Determine the (X, Y) coordinate at the center of the cell enclosing the given text.  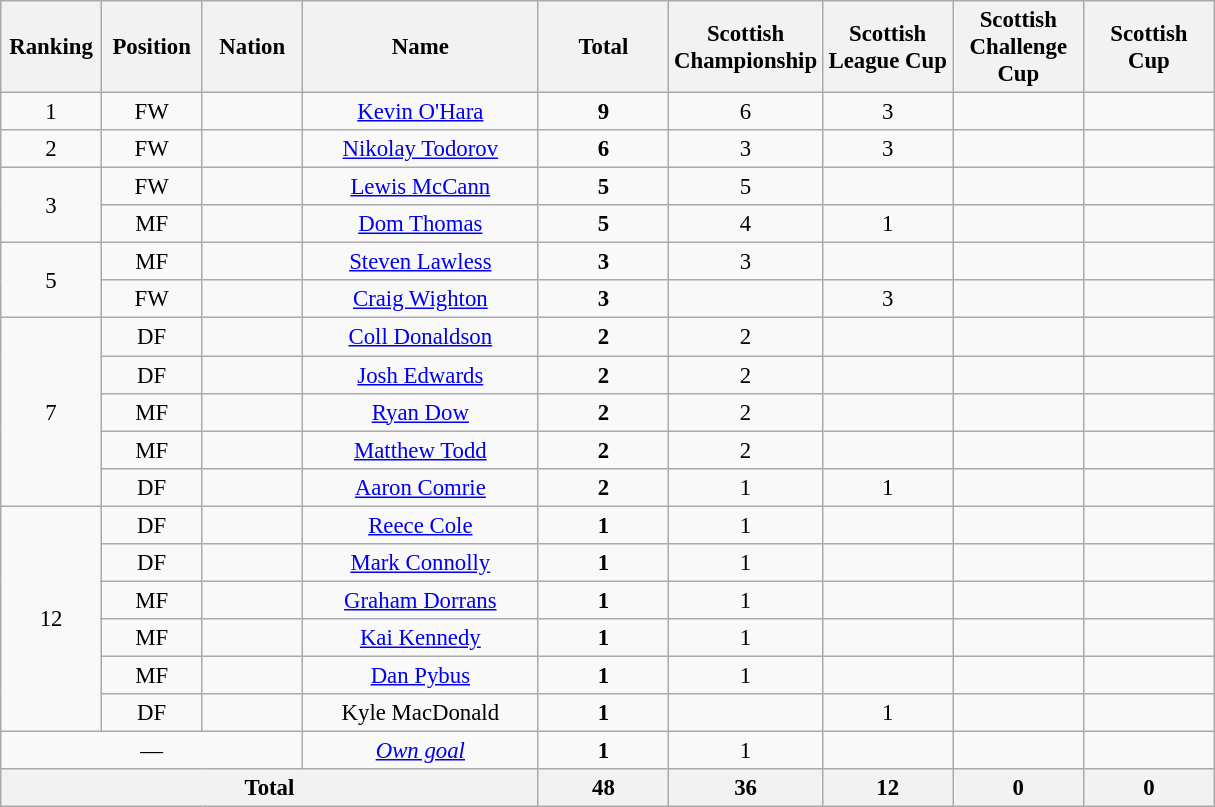
Name (421, 47)
Josh Edwards (421, 375)
Coll Donaldson (421, 337)
Ryan Dow (421, 412)
Scottish League Cup (888, 47)
Scottish Challenge Cup (1018, 47)
Position (152, 47)
Lewis McCann (421, 187)
Graham Dorrans (421, 600)
Dom Thomas (421, 224)
4 (746, 224)
Steven Lawless (421, 262)
— (152, 751)
Own goal (421, 751)
9 (604, 112)
Kevin O'Hara (421, 112)
Craig Wighton (421, 299)
Dan Pybus (421, 675)
Nation (252, 47)
Matthew Todd (421, 450)
Reece Cole (421, 525)
Mark Connolly (421, 563)
Scottish Cup (1150, 47)
Kyle MacDonald (421, 713)
Nikolay Todorov (421, 149)
Ranking (52, 47)
36 (746, 788)
Aaron Comrie (421, 487)
Kai Kennedy (421, 638)
7 (52, 412)
48 (604, 788)
Scottish Championship (746, 47)
